Capture the cell that displays the provided text and extract its (X, Y) central coordinate. 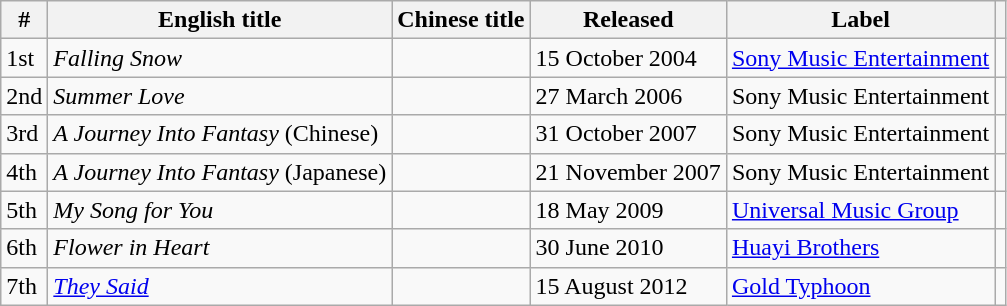
6th (24, 248)
15 October 2004 (628, 58)
2nd (24, 96)
5th (24, 210)
30 June 2010 (628, 248)
Falling Snow (220, 58)
4th (24, 172)
Universal Music Group (860, 210)
English title (220, 20)
1st (24, 58)
A Journey Into Fantasy (Japanese) (220, 172)
15 August 2012 (628, 286)
A Journey Into Fantasy (Chinese) (220, 134)
31 October 2007 (628, 134)
18 May 2009 (628, 210)
# (24, 20)
My Song for You (220, 210)
7th (24, 286)
Flower in Heart (220, 248)
Gold Typhoon (860, 286)
3rd (24, 134)
Label (860, 20)
21 November 2007 (628, 172)
Released (628, 20)
Summer Love (220, 96)
Huayi Brothers (860, 248)
They Said (220, 286)
Chinese title (461, 20)
27 March 2006 (628, 96)
